Capture the cell that displays the provided text and extract its [X, Y] central coordinate. 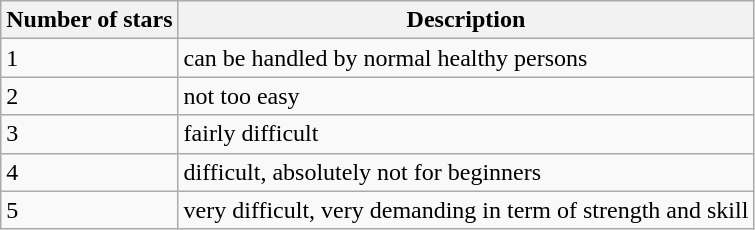
fairly difficult [466, 134]
Description [466, 20]
1 [90, 58]
2 [90, 96]
difficult, absolutely not for beginners [466, 172]
very difficult, very demanding in term of strength and skill [466, 210]
not too easy [466, 96]
4 [90, 172]
Number of stars [90, 20]
5 [90, 210]
3 [90, 134]
can be handled by normal healthy persons [466, 58]
